For the text-containing cell, return its midpoint in [x, y] coordinate format. 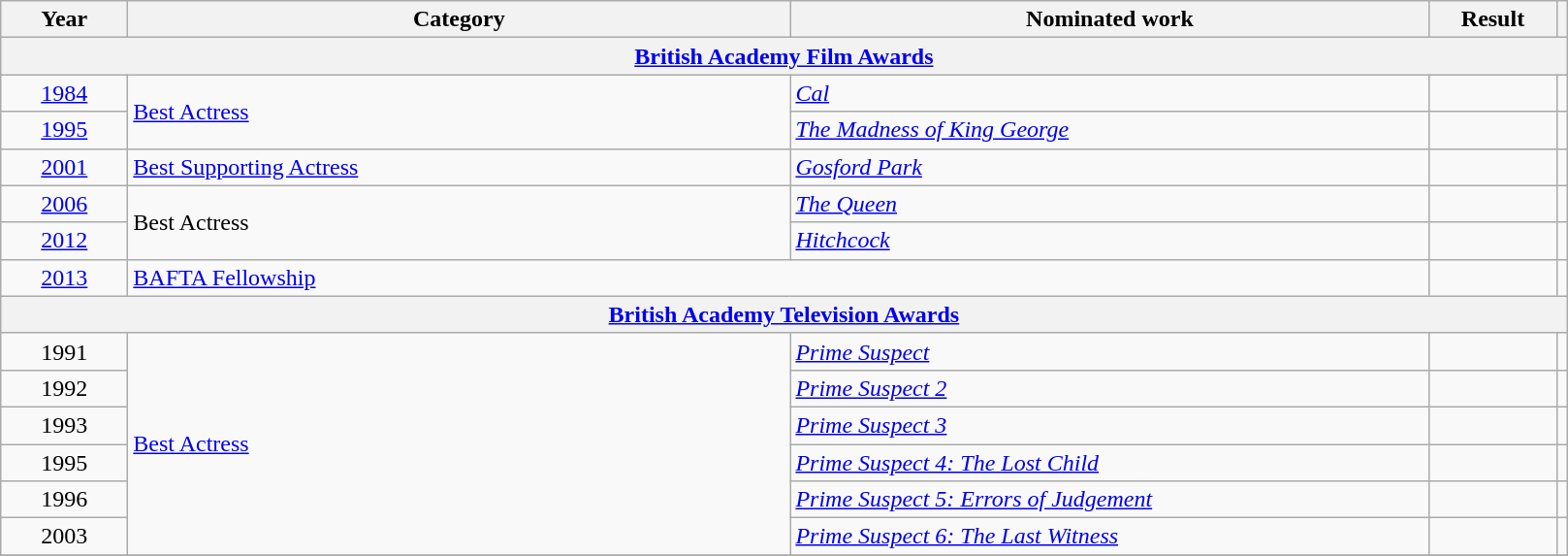
Cal [1109, 93]
Prime Suspect 5: Errors of Judgement [1109, 500]
Gosford Park [1109, 167]
Best Supporting Actress [460, 167]
2013 [64, 278]
Prime Suspect 3 [1109, 425]
2003 [64, 537]
Prime Suspect 4: The Lost Child [1109, 463]
Result [1493, 19]
The Madness of King George [1109, 130]
Prime Suspect 2 [1109, 388]
1996 [64, 500]
Hitchcock [1109, 241]
British Academy Film Awards [784, 56]
British Academy Television Awards [784, 314]
Year [64, 19]
1991 [64, 351]
2001 [64, 167]
2006 [64, 204]
1993 [64, 425]
1992 [64, 388]
Prime Suspect 6: The Last Witness [1109, 537]
Prime Suspect [1109, 351]
The Queen [1109, 204]
Nominated work [1109, 19]
Category [460, 19]
1984 [64, 93]
BAFTA Fellowship [779, 278]
2012 [64, 241]
